Capture the cell that displays the provided text and extract its [x, y] central coordinate. 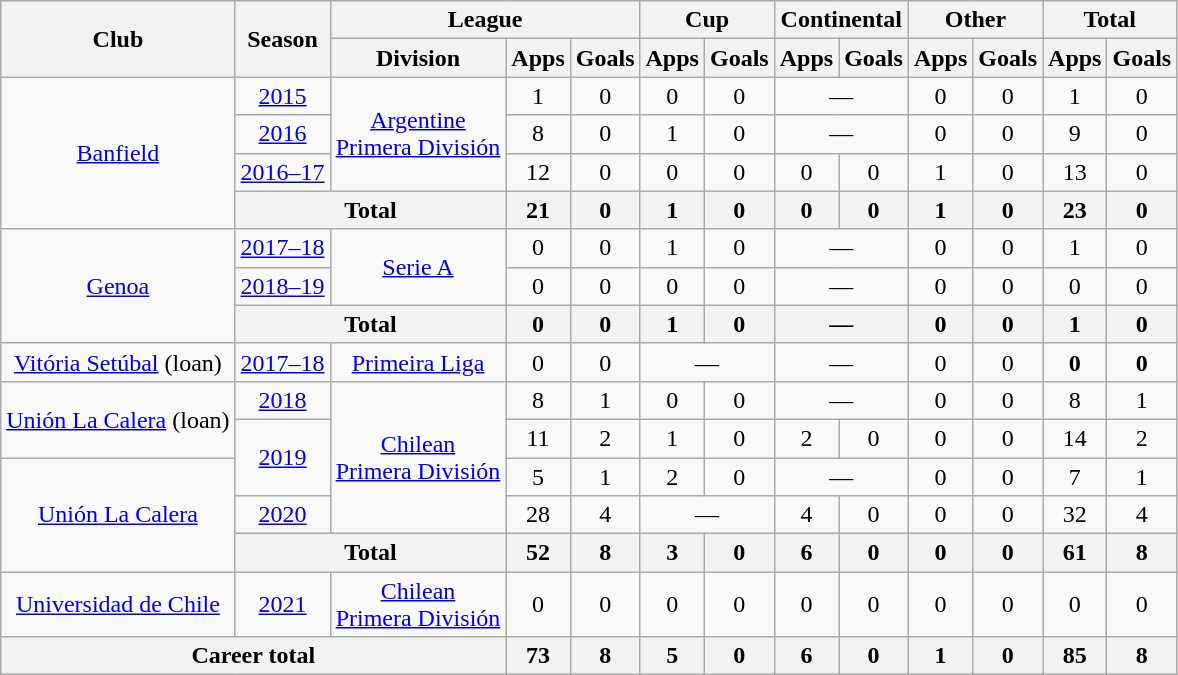
Club [118, 39]
52 [538, 553]
61 [1075, 553]
Vitória Setúbal (loan) [118, 362]
Season [282, 39]
2018–19 [282, 286]
73 [538, 656]
14 [1075, 438]
32 [1075, 515]
Other [975, 20]
2015 [282, 96]
2021 [282, 604]
Continental [841, 20]
2019 [282, 457]
Cup [707, 20]
Division [418, 58]
Unión La Calera [118, 515]
Serie A [418, 267]
23 [1075, 210]
11 [538, 438]
ArgentinePrimera División [418, 134]
Career total [254, 656]
28 [538, 515]
7 [1075, 477]
Unión La Calera (loan) [118, 419]
3 [672, 553]
2016–17 [282, 172]
Banfield [118, 153]
2020 [282, 515]
85 [1075, 656]
13 [1075, 172]
Universidad de Chile [118, 604]
League [485, 20]
Genoa [118, 286]
9 [1075, 134]
Primeira Liga [418, 362]
21 [538, 210]
12 [538, 172]
2016 [282, 134]
2018 [282, 400]
